Locate the cell with the specified text and output its (X, Y) center coordinate. 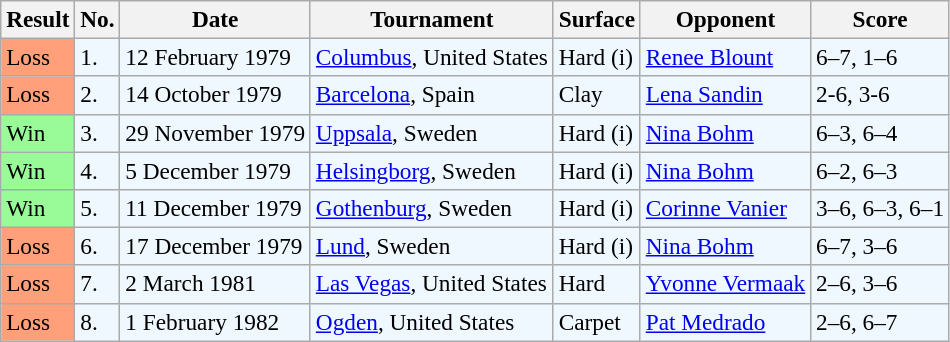
14 October 1979 (215, 95)
Uppsala, Sweden (432, 133)
Score (880, 19)
Columbus, United States (432, 57)
Lund, Sweden (432, 246)
Tournament (432, 19)
11 December 1979 (215, 208)
12 February 1979 (215, 57)
Carpet (596, 322)
1. (98, 57)
3. (98, 133)
Opponent (725, 19)
6–2, 6–3 (880, 170)
2–6, 3–6 (880, 284)
6–7, 3–6 (880, 246)
Barcelona, Spain (432, 95)
Hard (596, 284)
Corinne Vanier (725, 208)
17 December 1979 (215, 246)
6–7, 1–6 (880, 57)
6–3, 6–4 (880, 133)
2. (98, 95)
3–6, 6–3, 6–1 (880, 208)
Date (215, 19)
5. (98, 208)
4. (98, 170)
2 March 1981 (215, 284)
Helsingborg, Sweden (432, 170)
29 November 1979 (215, 133)
Surface (596, 19)
1 February 1982 (215, 322)
Yvonne Vermaak (725, 284)
Las Vegas, United States (432, 284)
Ogden, United States (432, 322)
Clay (596, 95)
Lena Sandin (725, 95)
2-6, 3-6 (880, 95)
Pat Medrado (725, 322)
6. (98, 246)
7. (98, 284)
Renee Blount (725, 57)
Gothenburg, Sweden (432, 208)
5 December 1979 (215, 170)
8. (98, 322)
2–6, 6–7 (880, 322)
Result (38, 19)
No. (98, 19)
